Scan for the cell matching the given text and deliver its (x, y) coordinate at center. 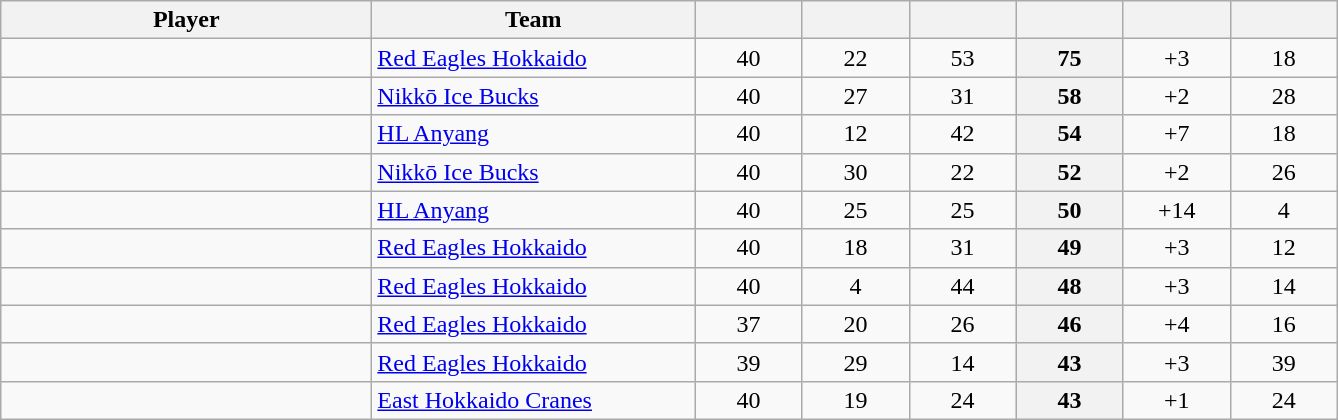
19 (856, 400)
+14 (1176, 210)
44 (962, 286)
30 (856, 172)
37 (748, 324)
28 (1284, 96)
46 (1070, 324)
53 (962, 58)
58 (1070, 96)
Team (534, 20)
+1 (1176, 400)
27 (856, 96)
52 (1070, 172)
Player (186, 20)
+4 (1176, 324)
16 (1284, 324)
+7 (1176, 134)
48 (1070, 286)
75 (1070, 58)
20 (856, 324)
East Hokkaido Cranes (534, 400)
42 (962, 134)
54 (1070, 134)
50 (1070, 210)
29 (856, 362)
49 (1070, 248)
